Search for the cell housing the specified text and yield its [X, Y] center coordinate. 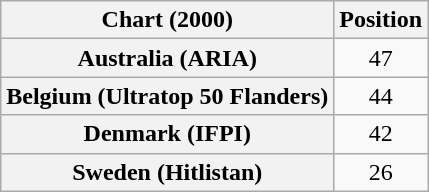
42 [381, 134]
Chart (2000) [168, 20]
47 [381, 58]
Sweden (Hitlistan) [168, 172]
Belgium (Ultratop 50 Flanders) [168, 96]
26 [381, 172]
Position [381, 20]
Australia (ARIA) [168, 58]
44 [381, 96]
Denmark (IFPI) [168, 134]
